Output the [X, Y] coordinate of the center of the cell containing the given text.  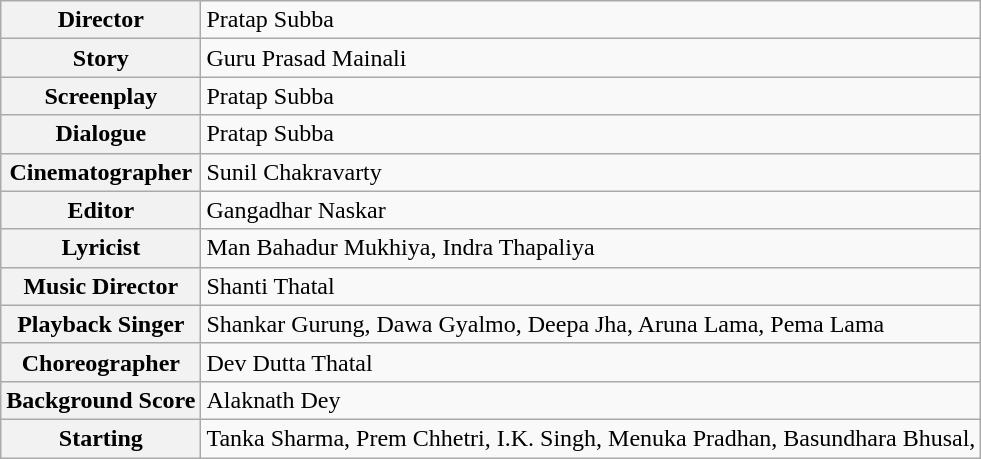
Director [101, 20]
Sunil Chakravarty [591, 172]
Lyricist [101, 248]
Story [101, 58]
Dialogue [101, 134]
Guru Prasad Mainali [591, 58]
Editor [101, 210]
Alaknath Dey [591, 400]
Background Score [101, 400]
Starting [101, 438]
Screenplay [101, 96]
Shanti Thatal [591, 286]
Choreographer [101, 362]
Dev Dutta Thatal [591, 362]
Gangadhar Naskar [591, 210]
Shankar Gurung, Dawa Gyalmo, Deepa Jha, Aruna Lama, Pema Lama [591, 324]
Music Director [101, 286]
Cinematographer [101, 172]
Man Bahadur Mukhiya, Indra Thapaliya [591, 248]
Playback Singer [101, 324]
Tanka Sharma, Prem Chhetri, I.K. Singh, Menuka Pradhan, Basundhara Bhusal, [591, 438]
